Return [x, y] of the center of cell containing provided text 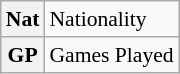
GP [23, 55]
Nationality [111, 19]
Nat [23, 19]
Games Played [111, 55]
